Output the (x, y) coordinate of the center of the cell containing the given text.  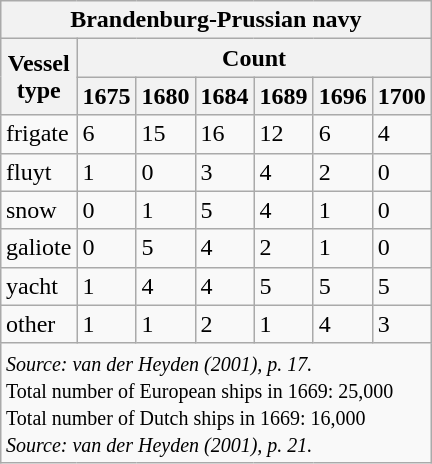
1684 (224, 96)
Vesseltype (38, 77)
12 (284, 134)
1675 (106, 96)
yacht (38, 286)
1680 (166, 96)
16 (224, 134)
1696 (342, 96)
Brandenburg-Prussian navy (216, 20)
fluyt (38, 172)
Count (254, 58)
frigate (38, 134)
1700 (402, 96)
galiote (38, 248)
1689 (284, 96)
other (38, 324)
snow (38, 210)
15 (166, 134)
